Identify which cell holds the provided text, then report its (x, y) central coordinate. 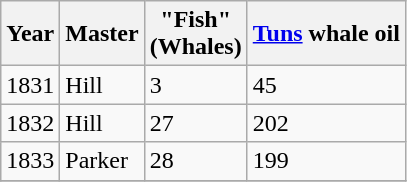
1832 (30, 123)
1831 (30, 85)
"Fish" (Whales) (196, 34)
Master (102, 34)
202 (326, 123)
27 (196, 123)
1833 (30, 161)
Tuns whale oil (326, 34)
Parker (102, 161)
199 (326, 161)
3 (196, 85)
45 (326, 85)
28 (196, 161)
Year (30, 34)
